Return the [x, y] coordinate for the center point of the cell that contains the specified text.  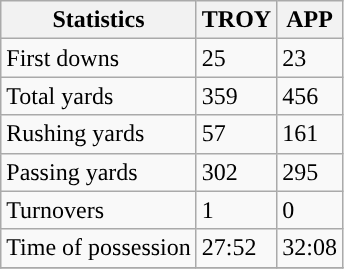
27:52 [236, 248]
Time of possession [99, 248]
295 [310, 172]
161 [310, 134]
0 [310, 210]
456 [310, 96]
Turnovers [99, 210]
Statistics [99, 20]
Passing yards [99, 172]
302 [236, 172]
Rushing yards [99, 134]
32:08 [310, 248]
25 [236, 58]
23 [310, 58]
1 [236, 210]
359 [236, 96]
First downs [99, 58]
57 [236, 134]
APP [310, 20]
TROY [236, 20]
Total yards [99, 96]
